Determine the (x, y) coordinate at the center of the cell enclosing the given text.  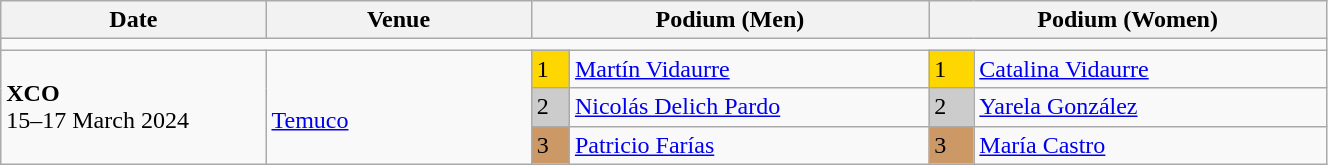
Date (134, 20)
Podium (Women) (1128, 20)
Venue (398, 20)
Temuco (398, 107)
XCO 15–17 March 2024 (134, 107)
Catalina Vidaurre (1150, 69)
María Castro (1150, 145)
Podium (Men) (730, 20)
Patricio Farías (748, 145)
Martín Vidaurre (748, 69)
Nicolás Delich Pardo (748, 107)
Yarela González (1150, 107)
